Determine the [X, Y] coordinate at the center of the cell enclosing the given text.  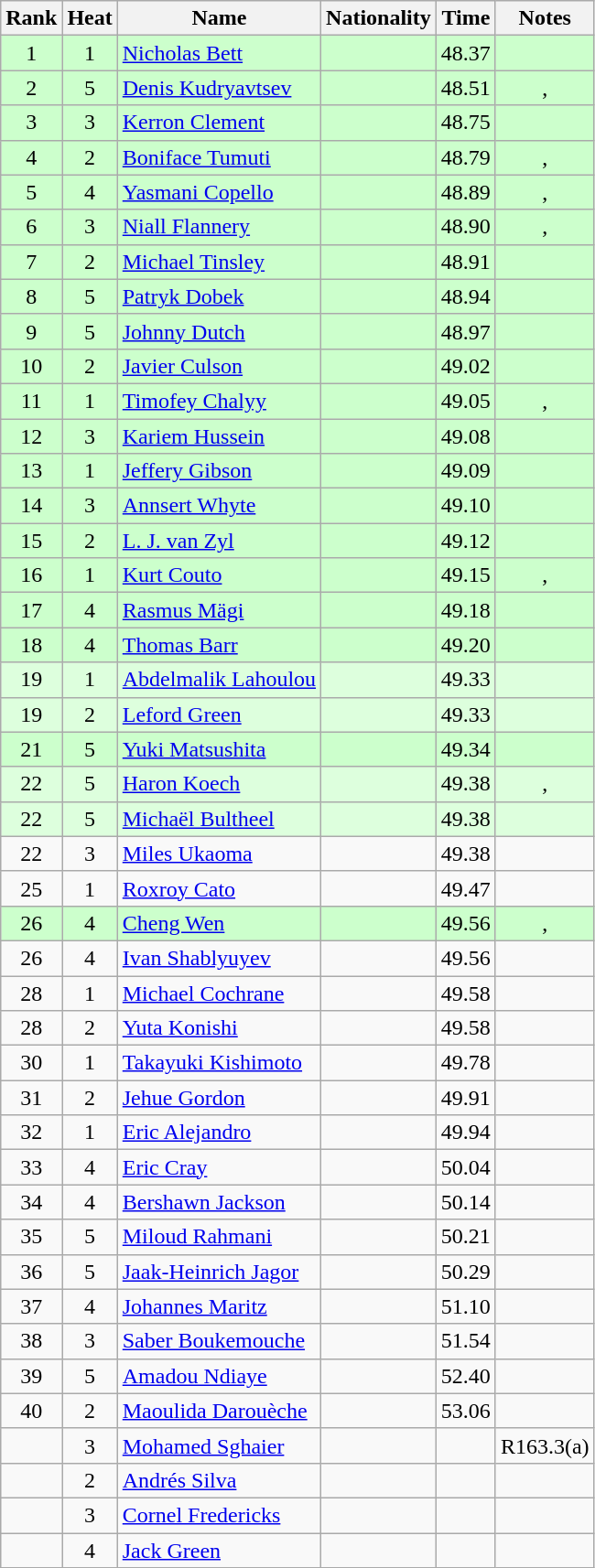
Heat [90, 18]
49.12 [465, 541]
38 [31, 1341]
Nationality [379, 18]
32 [31, 1133]
49.20 [465, 645]
Timofey Chalyy [219, 401]
48.51 [465, 88]
Niall Flannery [219, 227]
Kurt Couto [219, 575]
53.06 [465, 1411]
Time [465, 18]
33 [31, 1167]
Saber Boukemouche [219, 1341]
Takayuki Kishimoto [219, 1063]
Eric Cray [219, 1167]
16 [31, 575]
Mohamed Sghaier [219, 1445]
6 [31, 227]
49.02 [465, 366]
48.90 [465, 227]
40 [31, 1411]
Cheng Wen [219, 923]
Miloud Rahmani [219, 1237]
51.10 [465, 1306]
Haron Koech [219, 784]
Kerron Clement [219, 123]
34 [31, 1202]
36 [31, 1272]
Yasmani Copello [219, 192]
Rasmus Mägi [219, 610]
39 [31, 1376]
35 [31, 1237]
11 [31, 401]
49.78 [465, 1063]
49.94 [465, 1133]
Yuta Konishi [219, 1028]
Johannes Maritz [219, 1306]
Leford Green [219, 714]
10 [31, 366]
49.34 [465, 749]
Jehue Gordon [219, 1098]
8 [31, 296]
L. J. van Zyl [219, 541]
49.47 [465, 888]
Johnny Dutch [219, 331]
49.10 [465, 506]
48.91 [465, 262]
Denis Kudryavtsev [219, 88]
Notes [545, 18]
49.18 [465, 610]
18 [31, 645]
Bershawn Jackson [219, 1202]
48.94 [465, 296]
Annsert Whyte [219, 506]
49.91 [465, 1098]
Roxroy Cato [219, 888]
9 [31, 331]
Patryk Dobek [219, 296]
Boniface Tumuti [219, 157]
Jaak-Heinrich Jagor [219, 1272]
Michaël Bultheel [219, 819]
Eric Alejandro [219, 1133]
Maoulida Darouèche [219, 1411]
50.21 [465, 1237]
50.14 [465, 1202]
Jeffery Gibson [219, 471]
49.09 [465, 471]
Kariem Hussein [219, 436]
Yuki Matsushita [219, 749]
Michael Tinsley [219, 262]
Amadou Ndiaye [219, 1376]
48.89 [465, 192]
48.79 [465, 157]
48.75 [465, 123]
21 [31, 749]
25 [31, 888]
48.37 [465, 53]
Rank [31, 18]
7 [31, 262]
Andrés Silva [219, 1480]
37 [31, 1306]
Miles Ukaoma [219, 854]
Javier Culson [219, 366]
49.08 [465, 436]
Cornel Fredericks [219, 1515]
Nicholas Bett [219, 53]
12 [31, 436]
17 [31, 610]
14 [31, 506]
51.54 [465, 1341]
50.04 [465, 1167]
R163.3(a) [545, 1445]
Jack Green [219, 1551]
31 [31, 1098]
Ivan Shablyuyev [219, 958]
49.15 [465, 575]
Abdelmalik Lahoulou [219, 680]
Michael Cochrane [219, 993]
13 [31, 471]
49.05 [465, 401]
48.97 [465, 331]
Name [219, 18]
15 [31, 541]
52.40 [465, 1376]
Thomas Barr [219, 645]
50.29 [465, 1272]
30 [31, 1063]
